For the text-containing cell, return its midpoint in (x, y) coordinate format. 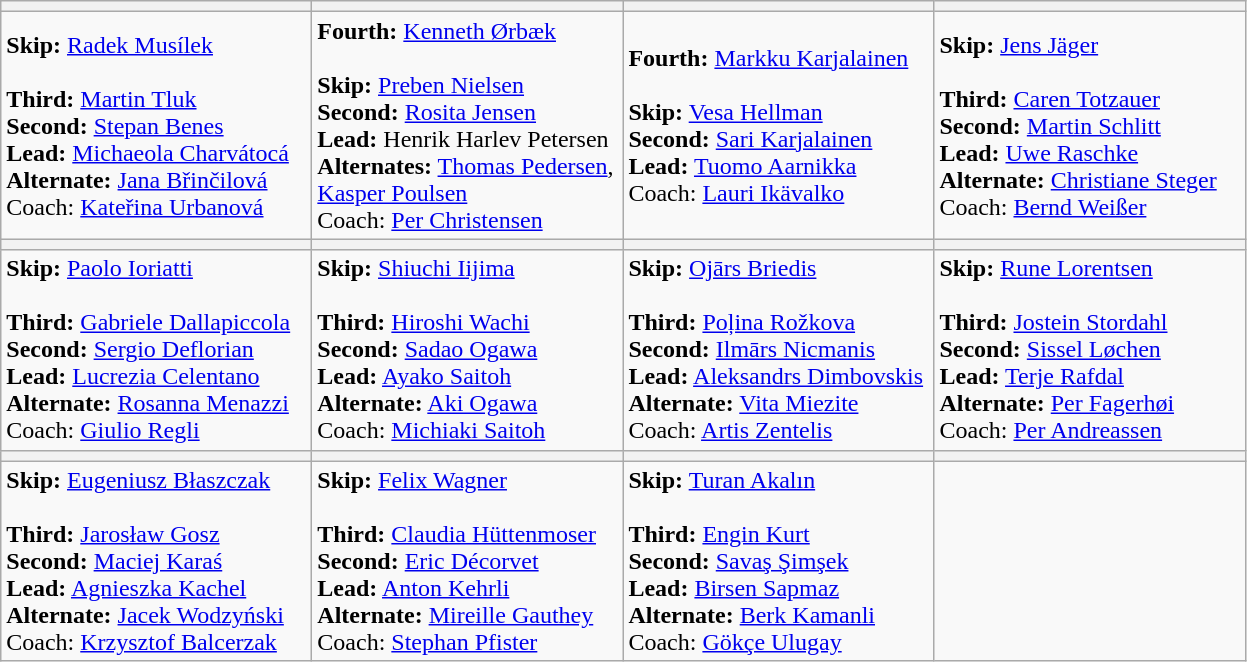
Skip: Rune LorentsenThird: Jostein Stordahl Second: Sissel Løchen Lead: Terje Rafdal Alternate: Per Fagerhøi Coach: Per Andreassen (1090, 350)
Skip: Radek MusílekThird: Martin Tluk Second: Stepan Benes Lead: Michaeola Charvátocá Alternate: Jana Břinčilová Coach: Kateřina Urbanová (156, 126)
Skip: Jens JägerThird: Caren Totzauer Second: Martin Schlitt Lead: Uwe Raschke Alternate: Christiane Steger Coach: Bernd Weißer (1090, 126)
Skip: Eugeniusz BłaszczakThird: Jarosław Gosz Second: Maciej Karaś Lead: Agnieszka Kachel Alternate: Jacek Wodzyński Coach: Krzysztof Balcerzak (156, 561)
Skip: Paolo IoriattiThird: Gabriele Dallapiccola Second: Sergio Deflorian Lead: Lucrezia Celentano Alternate: Rosanna Menazzi Coach: Giulio Regli (156, 350)
Skip: Ojārs BriedisThird: Poļina Rožkova Second: Ilmārs Nicmanis Lead: Aleksandrs Dimbovskis Alternate: Vita Miezite Coach: Artis Zentelis (778, 350)
Skip: Turan AkalınThird: Engin Kurt Second: Savaş Şimşek Lead: Birsen Sapmaz Alternate: Berk Kamanli Coach: Gökçe Ulugay (778, 561)
Skip: Shiuchi IijimaThird: Hiroshi Wachi Second: Sadao Ogawa Lead: Ayako Saitoh Alternate: Aki Ogawa Coach: Michiaki Saitoh (468, 350)
Skip: Felix WagnerThird: Claudia Hüttenmoser Second: Eric Décorvet Lead: Anton Kehrli Alternate: Mireille Gauthey Coach: Stephan Pfister (468, 561)
Fourth: Markku KarjalainenSkip: Vesa Hellman Second: Sari Karjalainen Lead: Tuomo Aarnikka Coach: Lauri Ikävalko (778, 126)
